Locate the cell with the specified text and output its [X, Y] center coordinate. 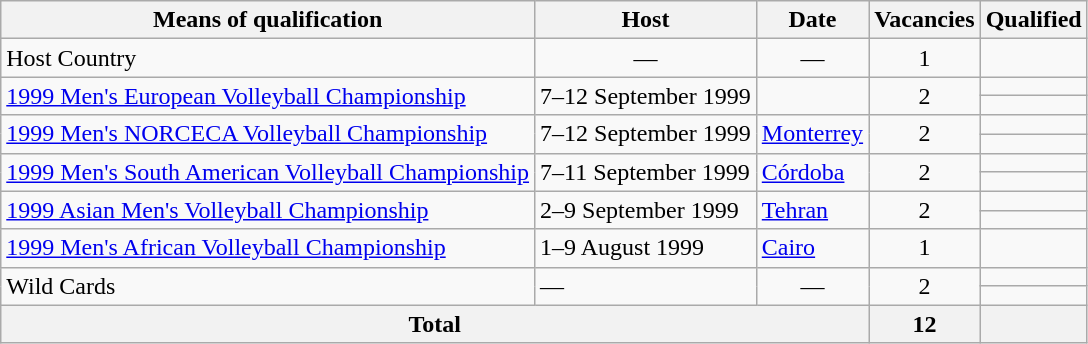
Tehran [812, 210]
Host Country [268, 58]
1999 Men's European Volleyball Championship [268, 96]
Vacancies [925, 20]
12 [925, 324]
1–9 August 1999 [646, 248]
2–9 September 1999 [646, 210]
1999 Men's South American Volleyball Championship [268, 172]
Cairo [812, 248]
1999 Men's African Volleyball Championship [268, 248]
Means of qualification [268, 20]
Córdoba [812, 172]
Host [646, 20]
7–11 September 1999 [646, 172]
Monterrey [812, 134]
Qualified [1034, 20]
1999 Men's NORCECA Volleyball Championship [268, 134]
Wild Cards [268, 286]
— [646, 58]
1999 Asian Men's Volleyball Championship [268, 210]
Total [435, 324]
Date [812, 20]
